Capture the cell that displays the provided text and extract its (X, Y) central coordinate. 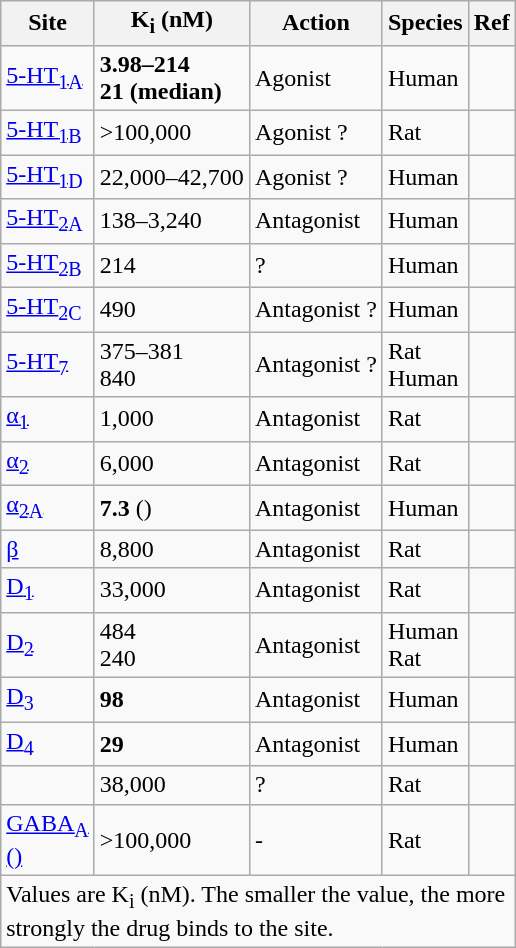
RatHuman (425, 364)
D2 (48, 644)
Ref (492, 23)
98 (172, 699)
β (48, 549)
D1 (48, 590)
29 (172, 744)
D3 (48, 699)
7.3 () (172, 508)
5-HT1D (48, 176)
Values are Ki (nM). The smaller the value, the more strongly the drug binds to the site. (258, 912)
138–3,240 (172, 221)
5-HT7 (48, 364)
5-HT1B (48, 132)
Action (316, 23)
- (316, 840)
HumanRat (425, 644)
D4 (48, 744)
Ki (nM) (172, 23)
Agonist (316, 78)
3.98–21421 (median) (172, 78)
5-HT1A (48, 78)
375–381840 (172, 364)
α2 (48, 463)
5-HT2B (48, 265)
490 (172, 310)
1,000 (172, 419)
484240 (172, 644)
38,000 (172, 785)
Species (425, 23)
5-HT2C (48, 310)
5-HT2A (48, 221)
Site (48, 23)
8,800 (172, 549)
33,000 (172, 590)
214 (172, 265)
α2A (48, 508)
α1 (48, 419)
22,000–42,700 (172, 176)
GABAA() (48, 840)
6,000 (172, 463)
